Search for the cell housing the specified text and yield its (X, Y) center coordinate. 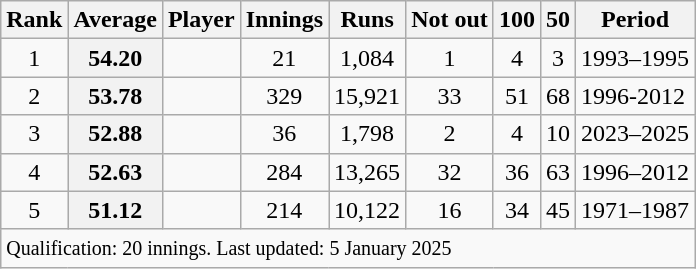
Innings (284, 20)
16 (450, 210)
Runs (368, 20)
53.78 (116, 96)
1996–2012 (634, 172)
33 (450, 96)
45 (558, 210)
Rank (34, 20)
214 (284, 210)
52.88 (116, 134)
63 (558, 172)
284 (284, 172)
2023–2025 (634, 134)
32 (450, 172)
1971–1987 (634, 210)
5 (34, 210)
10,122 (368, 210)
54.20 (116, 58)
51.12 (116, 210)
1,084 (368, 58)
Qualification: 20 innings. Last updated: 5 January 2025 (348, 248)
68 (558, 96)
52.63 (116, 172)
50 (558, 20)
13,265 (368, 172)
1996-2012 (634, 96)
21 (284, 58)
34 (516, 210)
Player (201, 20)
1,798 (368, 134)
329 (284, 96)
Period (634, 20)
Not out (450, 20)
15,921 (368, 96)
100 (516, 20)
1993–1995 (634, 58)
Average (116, 20)
51 (516, 96)
10 (558, 134)
